Provide the (x, y) coordinate of the cell's center where the given text is located.  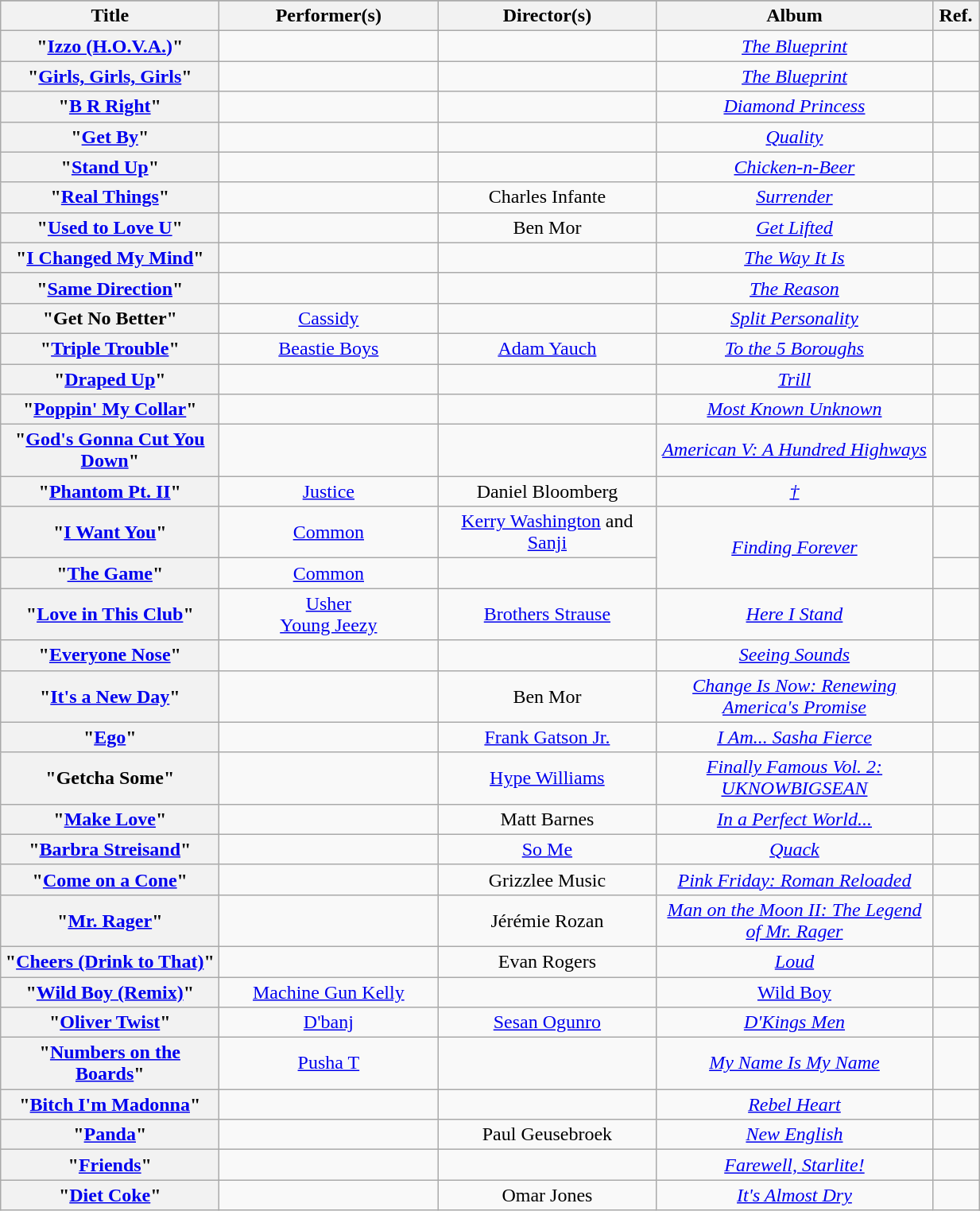
Omar Jones (547, 1195)
Diamond Princess (795, 107)
Seeing Sounds (795, 655)
"Everyone Nose" (110, 655)
Ref. (955, 16)
Adam Yauch (547, 348)
"Draped Up" (110, 379)
Most Known Unknown (795, 409)
Split Personality (795, 318)
D'Kings Men (795, 1023)
"The Game" (110, 573)
Hype Williams (547, 778)
"Get No Better" (110, 318)
Pusha T (329, 1064)
"Bitch I'm Madonna" (110, 1104)
"Friends" (110, 1165)
My Name Is My Name (795, 1064)
"Cheers (Drink to That)" (110, 961)
It's Almost Dry (795, 1195)
Finally Famous Vol. 2: UKNOWBIGSEAN (795, 778)
"Poppin' My Collar" (110, 409)
Machine Gun Kelly (329, 992)
"Getcha Some" (110, 778)
UsherYoung Jeezy (329, 614)
"Mr. Rager" (110, 921)
"Same Direction" (110, 288)
"Girls, Girls, Girls" (110, 76)
Trill (795, 379)
Beastie Boys (329, 348)
To the 5 Boroughs (795, 348)
Pink Friday: Roman Reloaded (795, 879)
Quality (795, 137)
American V: A Hundred Highways (795, 450)
I Am... Sasha Fierce (795, 737)
"I Changed My Mind" (110, 258)
"B R Right" (110, 107)
"Come on a Cone" (110, 879)
New English (795, 1135)
Change Is Now: Renewing America's Promise (795, 697)
"Love in This Club" (110, 614)
Frank Gatson Jr. (547, 737)
Grizzlee Music (547, 879)
"Izzo (H.O.V.A.)" (110, 46)
"Triple Trouble" (110, 348)
In a Perfect World... (795, 819)
"Panda" (110, 1135)
D'banj (329, 1023)
Here I Stand (795, 614)
"Numbers on the Boards" (110, 1064)
Title (110, 16)
"Make Love" (110, 819)
Brothers Strause (547, 614)
† (795, 491)
Album (795, 16)
Surrender (795, 197)
"Diet Coke" (110, 1195)
Wild Boy (795, 992)
Farewell, Starlite! (795, 1165)
"Real Things" (110, 197)
Sesan Ogunro (547, 1023)
"Ego" (110, 737)
"God's Gonna Cut You Down" (110, 450)
Man on the Moon II: The Legend of Mr. Rager (795, 921)
Director(s) (547, 16)
Cassidy (329, 318)
"Stand Up" (110, 167)
The Reason (795, 288)
Justice (329, 491)
Jérémie Rozan (547, 921)
Rebel Heart (795, 1104)
The Way It Is (795, 258)
"I Want You" (110, 533)
"Get By" (110, 137)
Loud (795, 961)
Evan Rogers (547, 961)
So Me (547, 849)
"Phantom Pt. II" (110, 491)
"Oliver Twist" (110, 1023)
Chicken-n-Beer (795, 167)
"Barbra Streisand" (110, 849)
Charles Infante (547, 197)
Matt Barnes (547, 819)
Paul Geusebroek (547, 1135)
"Used to Love U" (110, 227)
Finding Forever (795, 547)
Daniel Bloomberg (547, 491)
"Wild Boy (Remix)" (110, 992)
"It's a New Day" (110, 697)
Quack (795, 849)
Performer(s) (329, 16)
Kerry Washington and Sanji (547, 533)
Get Lifted (795, 227)
